Return the (X, Y) coordinate for the center point of the cell that contains the specified text.  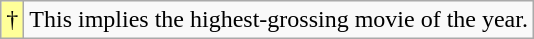
This implies the highest-grossing movie of the year. (279, 20)
† (12, 20)
